Output the [X, Y] coordinate of the center of the cell containing the given text.  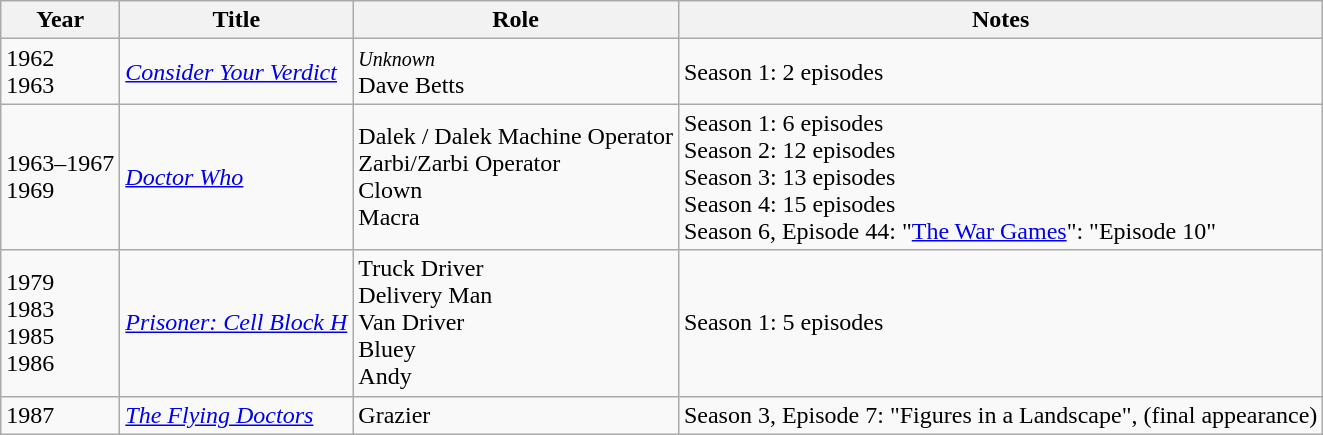
Truck DriverDelivery ManVan DriverBlueyAndy [516, 323]
Year [60, 20]
19621963 [60, 72]
Title [236, 20]
1963–19671969 [60, 177]
The Flying Doctors [236, 415]
Notes [1000, 20]
Season 1: 2 episodes [1000, 72]
Dalek / Dalek Machine OperatorZarbi/Zarbi OperatorClownMacra [516, 177]
1979198319851986 [60, 323]
Season 3, Episode 7: "Figures in a Landscape", (final appearance) [1000, 415]
Prisoner: Cell Block H [236, 323]
Role [516, 20]
Doctor Who [236, 177]
Consider Your Verdict [236, 72]
Season 1: 6 episodesSeason 2: 12 episodesSeason 3: 13 episodesSeason 4: 15 episodesSeason 6, Episode 44: "The War Games": "Episode 10" [1000, 177]
Grazier [516, 415]
UnknownDave Betts [516, 72]
1987 [60, 415]
Season 1: 5 episodes [1000, 323]
